Identify which cell holds the provided text, then report its [x, y] central coordinate. 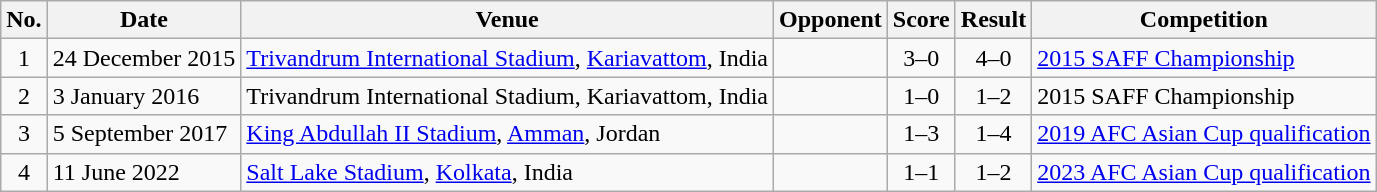
3 January 2016 [144, 96]
11 June 2022 [144, 172]
3 [24, 134]
3–0 [921, 58]
No. [24, 20]
Competition [1204, 20]
Result [993, 20]
Venue [508, 20]
Date [144, 20]
Score [921, 20]
4 [24, 172]
4–0 [993, 58]
2019 AFC Asian Cup qualification [1204, 134]
2023 AFC Asian Cup qualification [1204, 172]
2 [24, 96]
Opponent [831, 20]
1 [24, 58]
1–4 [993, 134]
24 December 2015 [144, 58]
Salt Lake Stadium, Kolkata, India [508, 172]
1–1 [921, 172]
5 September 2017 [144, 134]
1–3 [921, 134]
King Abdullah II Stadium, Amman, Jordan [508, 134]
1–0 [921, 96]
